Provide the (X, Y) coordinate of the cell's center where the given text is located.  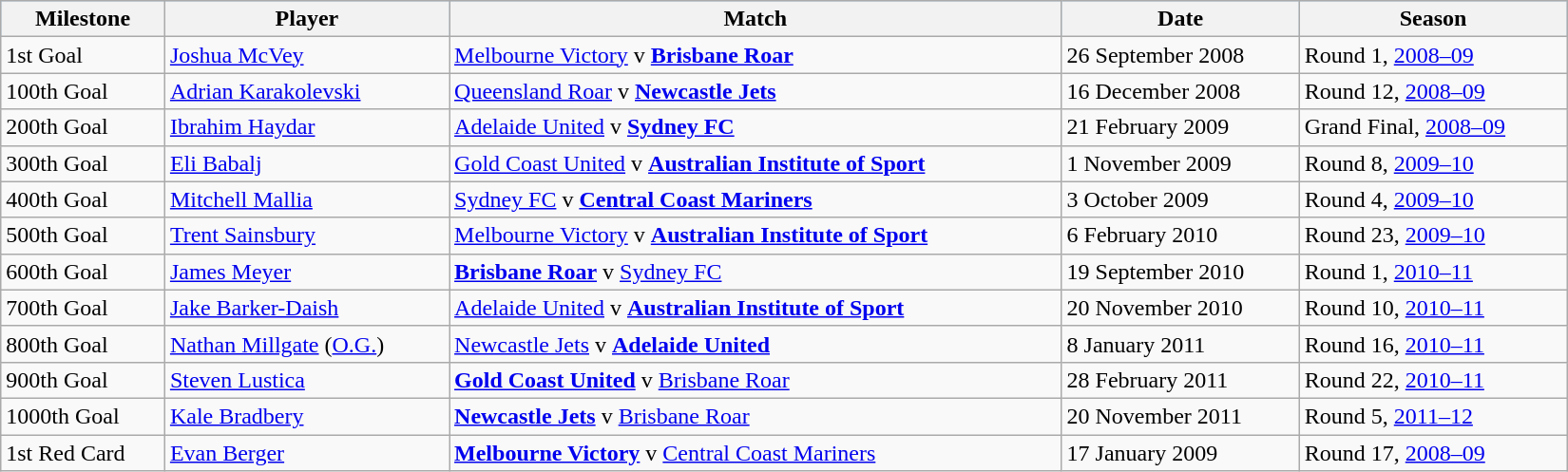
1st Goal (84, 55)
Round 4, 2009–10 (1433, 199)
28 February 2011 (1180, 380)
700th Goal (84, 308)
Adelaide United v Sydney FC (755, 127)
Gold Coast United v Australian Institute of Sport (755, 163)
Match (755, 19)
Melbourne Victory v Central Coast Mariners (755, 453)
Date (1180, 19)
Player (306, 19)
17 January 2009 (1180, 453)
300th Goal (84, 163)
Newcastle Jets v Adelaide United (755, 344)
800th Goal (84, 344)
100th Goal (84, 91)
16 December 2008 (1180, 91)
Adelaide United v Australian Institute of Sport (755, 308)
1 November 2009 (1180, 163)
400th Goal (84, 199)
Round 1, 2008–09 (1433, 55)
Melbourne Victory v Brisbane Roar (755, 55)
Round 1, 2010–11 (1433, 272)
26 September 2008 (1180, 55)
Nathan Millgate (O.G.) (306, 344)
Brisbane Roar v Sydney FC (755, 272)
500th Goal (84, 236)
Adrian Karakolevski (306, 91)
Sydney FC v Central Coast Mariners (755, 199)
Round 10, 2010–11 (1433, 308)
19 September 2010 (1180, 272)
Jake Barker-Daish (306, 308)
Melbourne Victory v Australian Institute of Sport (755, 236)
Trent Sainsbury (306, 236)
900th Goal (84, 380)
Round 12, 2008–09 (1433, 91)
3 October 2009 (1180, 199)
6 February 2010 (1180, 236)
Milestone (84, 19)
20 November 2010 (1180, 308)
8 January 2011 (1180, 344)
Steven Lustica (306, 380)
Eli Babalj (306, 163)
600th Goal (84, 272)
Mitchell Mallia (306, 199)
Season (1433, 19)
Round 8, 2009–10 (1433, 163)
Round 17, 2008–09 (1433, 453)
Ibrahim Haydar (306, 127)
200th Goal (84, 127)
Joshua McVey (306, 55)
Grand Final, 2008–09 (1433, 127)
Round 22, 2010–11 (1433, 380)
Round 5, 2011–12 (1433, 416)
Kale Bradbery (306, 416)
20 November 2011 (1180, 416)
James Meyer (306, 272)
Gold Coast United v Brisbane Roar (755, 380)
1000th Goal (84, 416)
Round 23, 2009–10 (1433, 236)
Round 16, 2010–11 (1433, 344)
Newcastle Jets v Brisbane Roar (755, 416)
21 February 2009 (1180, 127)
1st Red Card (84, 453)
Evan Berger (306, 453)
Queensland Roar v Newcastle Jets (755, 91)
